Detect which cell encompasses the target text, then output its (x, y) center coordinate. 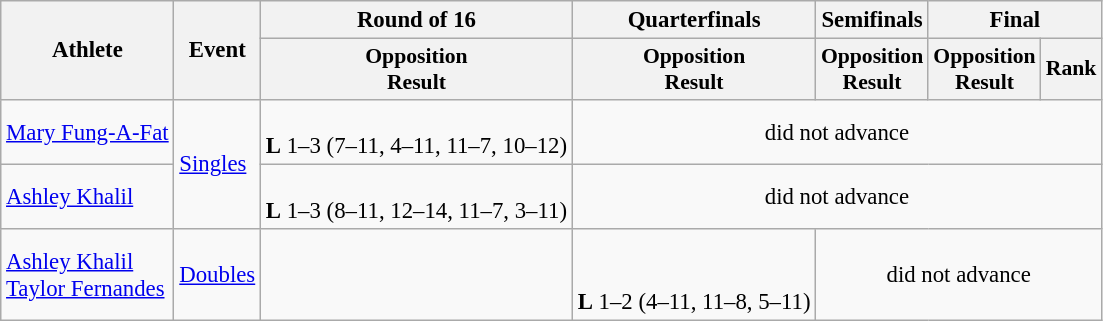
Event (218, 50)
Mary Fung-A-Fat (88, 132)
L 1–3 (8–11, 12–14, 11–7, 3–11) (417, 196)
Quarterfinals (694, 20)
Ashley Khalil (88, 196)
Rank (1072, 70)
Singles (218, 164)
Athlete (88, 50)
Ashley KhalilTaylor Fernandes (88, 275)
Doubles (218, 275)
Semifinals (872, 20)
L 1–3 (7–11, 4–11, 11–7, 10–12) (417, 132)
Final (1014, 20)
Round of 16 (417, 20)
L 1–2 (4–11, 11–8, 5–11) (694, 275)
